Output the [x, y] coordinate of the center of the cell containing the given text.  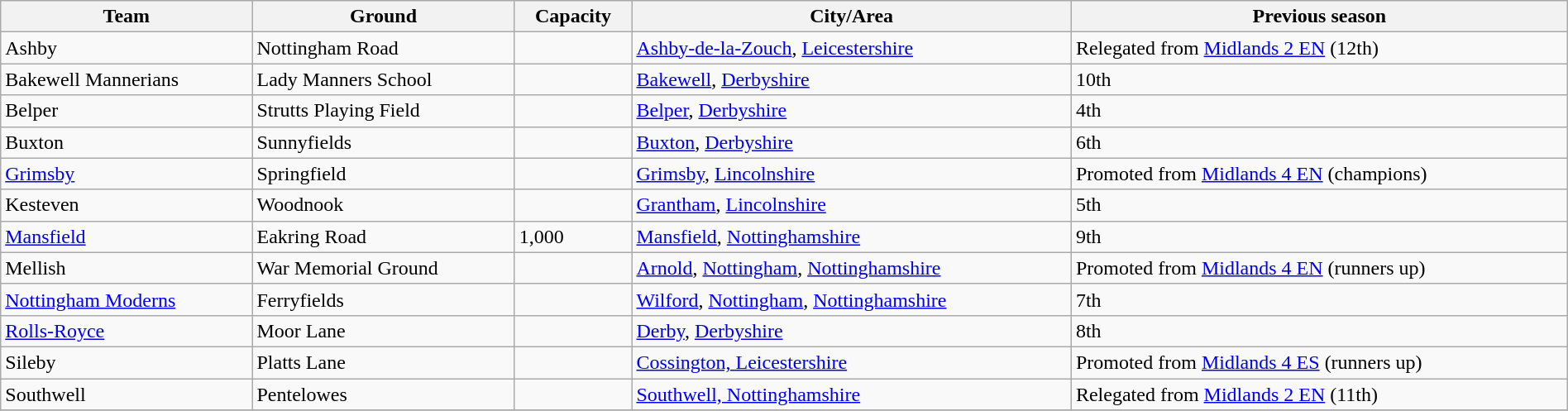
Moor Lane [384, 331]
Promoted from Midlands 4 EN (champions) [1319, 174]
Grimsby [127, 174]
City/Area [852, 17]
Grimsby, Lincolnshire [852, 174]
Team [127, 17]
Strutts Playing Field [384, 111]
10th [1319, 79]
Rolls-Royce [127, 331]
Nottingham Road [384, 48]
Relegated from Midlands 2 EN (11th) [1319, 394]
Mansfield, Nottinghamshire [852, 237]
Sunnyfields [384, 142]
Woodnook [384, 205]
Capacity [573, 17]
8th [1319, 331]
Cossington, Leicestershire [852, 362]
Bakewell, Derbyshire [852, 79]
War Memorial Ground [384, 268]
Promoted from Midlands 4 EN (runners up) [1319, 268]
Buxton [127, 142]
Nottingham Moderns [127, 299]
7th [1319, 299]
Springfield [384, 174]
Ground [384, 17]
4th [1319, 111]
Belper [127, 111]
Kesteven [127, 205]
6th [1319, 142]
Platts Lane [384, 362]
Mellish [127, 268]
5th [1319, 205]
Pentelowes [384, 394]
Promoted from Midlands 4 ES (runners up) [1319, 362]
Southwell, Nottinghamshire [852, 394]
Lady Manners School [384, 79]
9th [1319, 237]
Southwell [127, 394]
Wilford, Nottingham, Nottinghamshire [852, 299]
Eakring Road [384, 237]
Arnold, Nottingham, Nottinghamshire [852, 268]
Previous season [1319, 17]
Grantham, Lincolnshire [852, 205]
1,000 [573, 237]
Buxton, Derbyshire [852, 142]
Derby, Derbyshire [852, 331]
Mansfield [127, 237]
Ferryfields [384, 299]
Ashby [127, 48]
Bakewell Mannerians [127, 79]
Relegated from Midlands 2 EN (12th) [1319, 48]
Sileby [127, 362]
Belper, Derbyshire [852, 111]
Ashby-de-la-Zouch, Leicestershire [852, 48]
